Determine the (x, y) coordinate at the center of the cell enclosing the given text.  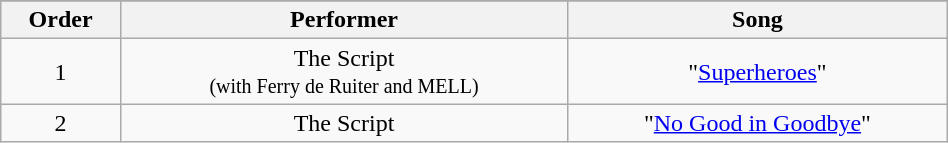
The Script (344, 123)
"No Good in Goodbye" (758, 123)
1 (61, 72)
The Script (with Ferry de Ruiter and MELL) (344, 72)
"Superheroes" (758, 72)
Order (61, 20)
Song (758, 20)
Performer (344, 20)
2 (61, 123)
